Identify which cell holds the provided text, then report its (X, Y) central coordinate. 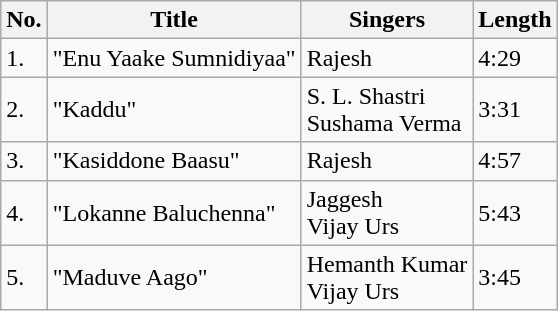
4:29 (515, 58)
4:57 (515, 161)
3. (24, 161)
"Enu Yaake Sumnidiyaa" (174, 58)
5. (24, 278)
1. (24, 58)
5:43 (515, 212)
S. L. Shastri Sushama Verma (387, 110)
"Maduve Aago" (174, 278)
4. (24, 212)
Length (515, 20)
3:45 (515, 278)
Hemanth Kumar Vijay Urs (387, 278)
Singers (387, 20)
"Kaddu" (174, 110)
Jaggesh Vijay Urs (387, 212)
"Lokanne Baluchenna" (174, 212)
3:31 (515, 110)
No. (24, 20)
2. (24, 110)
"Kasiddone Baasu" (174, 161)
Title (174, 20)
